Detect which cell encompasses the target text, then output its (x, y) center coordinate. 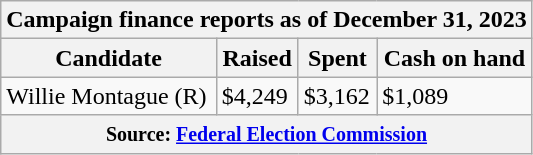
Raised (257, 58)
Cash on hand (454, 58)
$1,089 (454, 96)
$4,249 (257, 96)
$3,162 (338, 96)
Source: Federal Election Commission (266, 134)
Willie Montague (R) (108, 96)
Candidate (108, 58)
Campaign finance reports as of December 31, 2023 (266, 20)
Spent (338, 58)
